Return the [X, Y] coordinate for the center point of the cell that contains the specified text.  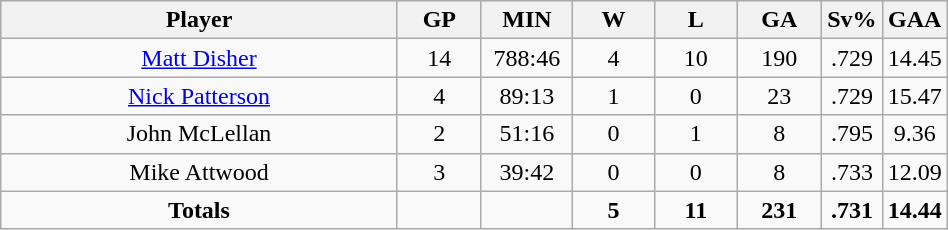
14.44 [914, 210]
Sv% [852, 20]
.733 [852, 172]
John McLellan [199, 134]
788:46 [526, 58]
Nick Patterson [199, 96]
Mike Attwood [199, 172]
2 [439, 134]
W [613, 20]
51:16 [526, 134]
39:42 [526, 172]
14.45 [914, 58]
GP [439, 20]
10 [696, 58]
3 [439, 172]
15.47 [914, 96]
.731 [852, 210]
89:13 [526, 96]
Totals [199, 210]
MIN [526, 20]
5 [613, 210]
14 [439, 58]
231 [780, 210]
12.09 [914, 172]
Player [199, 20]
L [696, 20]
23 [780, 96]
.795 [852, 134]
GA [780, 20]
GAA [914, 20]
190 [780, 58]
9.36 [914, 134]
Matt Disher [199, 58]
11 [696, 210]
